Return the [x, y] coordinate for the center point of the cell that contains the specified text.  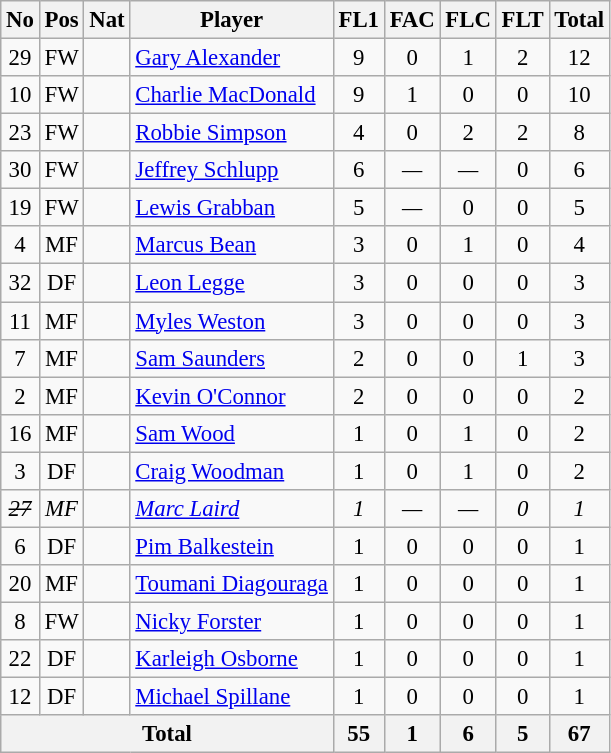
32 [20, 283]
7 [20, 358]
Pim Balkestein [232, 546]
Pos [62, 20]
FLC [468, 20]
Marcus Bean [232, 245]
Craig Woodman [232, 471]
No [20, 20]
Marc Laird [232, 509]
Charlie MacDonald [232, 95]
27 [20, 509]
Leon Legge [232, 283]
Michael Spillane [232, 697]
Nicky Forster [232, 621]
23 [20, 133]
Nat [107, 20]
Karleigh Osborne [232, 659]
Jeffrey Schlupp [232, 170]
55 [358, 734]
FLT [522, 20]
29 [20, 58]
Myles Weston [232, 321]
67 [579, 734]
Gary Alexander [232, 58]
Player [232, 20]
Lewis Grabban [232, 208]
Sam Wood [232, 433]
FAC [412, 20]
Robbie Simpson [232, 133]
16 [20, 433]
FL1 [358, 20]
Toumani Diagouraga [232, 584]
20 [20, 584]
22 [20, 659]
30 [20, 170]
11 [20, 321]
19 [20, 208]
Sam Saunders [232, 358]
Kevin O'Connor [232, 396]
